Identify which cell holds the provided text, then report its [X, Y] central coordinate. 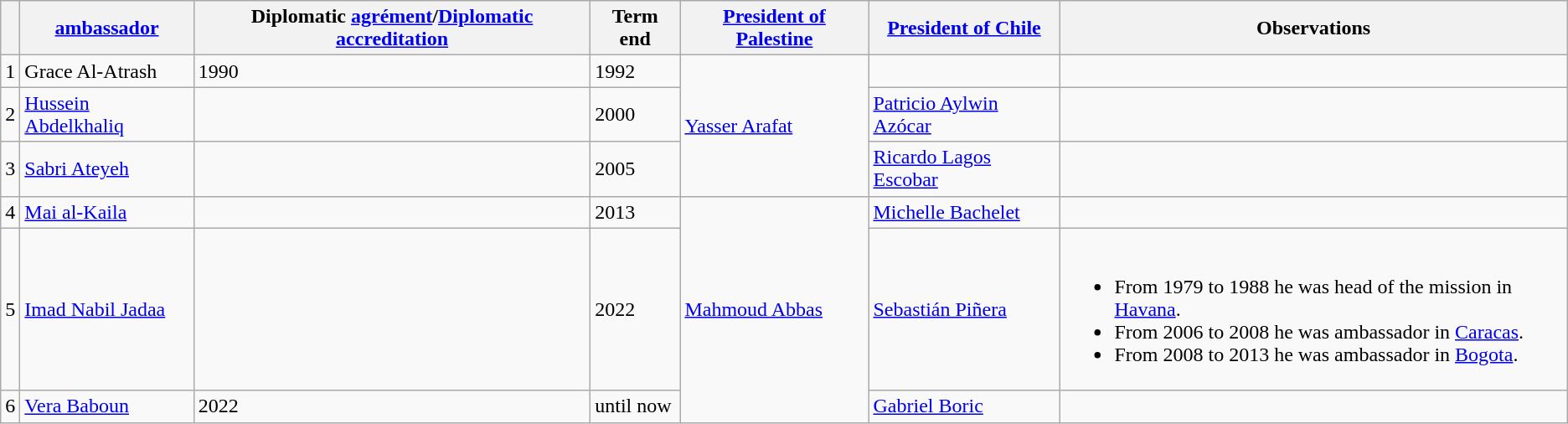
Patricio Aylwin Azócar [964, 114]
ambassador [107, 28]
Hussein Abdelkhaliq [107, 114]
Mai al-Kaila [107, 212]
Yasser Arafat [774, 126]
President of Chile [964, 28]
4 [10, 212]
Ricardo Lagos Escobar [964, 169]
Observations [1313, 28]
Grace Al-Atrash [107, 71]
Term end [635, 28]
2013 [635, 212]
3 [10, 169]
President of Palestine [774, 28]
From 1979 to 1988 he was head of the mission in Havana.From 2006 to 2008 he was ambassador in Caracas.From 2008 to 2013 he was ambassador in Bogota. [1313, 309]
Sebastián Piñera [964, 309]
5 [10, 309]
Mahmoud Abbas [774, 309]
2005 [635, 169]
1 [10, 71]
1992 [635, 71]
Michelle Bachelet [964, 212]
until now [635, 406]
Diplomatic agrément/Diplomatic accreditation [392, 28]
Sabri Ateyeh [107, 169]
6 [10, 406]
Vera Baboun [107, 406]
2000 [635, 114]
Gabriel Boric [964, 406]
1990 [392, 71]
Imad Nabil Jadaa [107, 309]
2 [10, 114]
